Capture the cell that displays the provided text and extract its [X, Y] central coordinate. 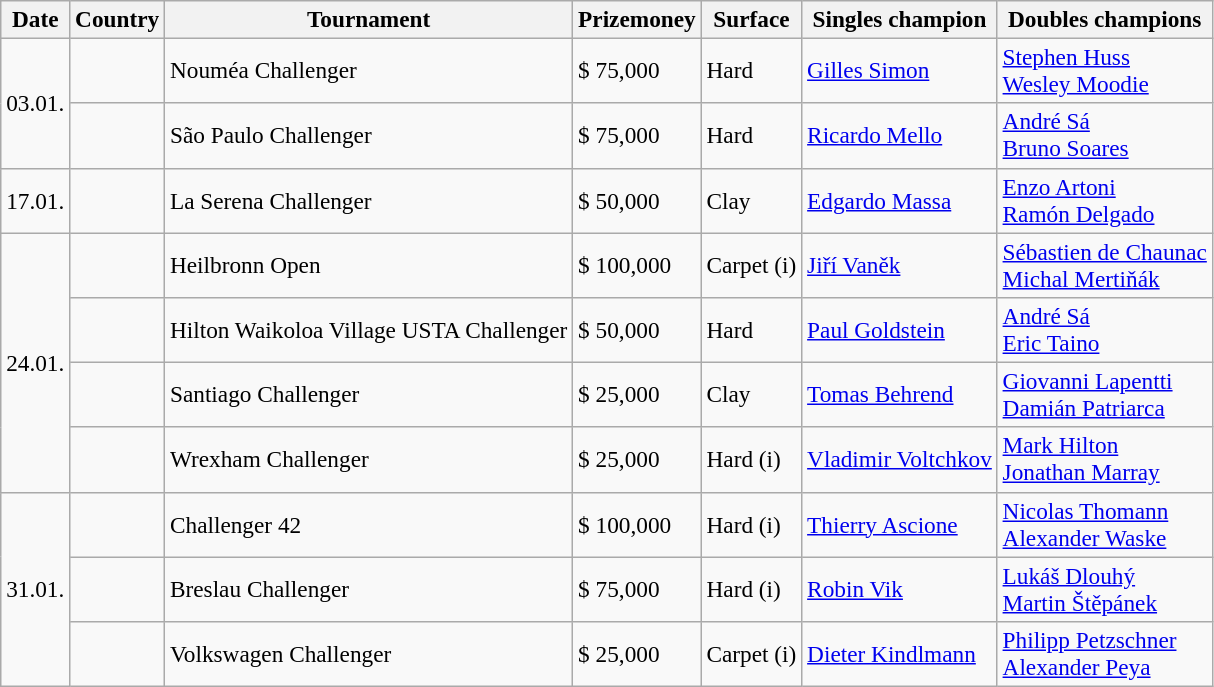
André Sá Bruno Soares [1104, 136]
Philipp Petzschner Alexander Peya [1104, 654]
Enzo Artoni Ramón Delgado [1104, 200]
Nicolas Thomann Alexander Waske [1104, 524]
Tomas Behrend [900, 394]
17.01. [36, 200]
Surface [752, 19]
31.01. [36, 589]
Jiří Vaněk [900, 264]
Dieter Kindlmann [900, 654]
André Sá Eric Taino [1104, 330]
Robin Vik [900, 588]
Wrexham Challenger [369, 460]
Ricardo Mello [900, 136]
Santiago Challenger [369, 394]
Thierry Ascione [900, 524]
Edgardo Massa [900, 200]
Stephen Huss Wesley Moodie [1104, 70]
Breslau Challenger [369, 588]
Country [118, 19]
Prizemoney [637, 19]
Sébastien de Chaunac Michal Mertiňák [1104, 264]
Volkswagen Challenger [369, 654]
Hilton Waikoloa Village USTA Challenger [369, 330]
03.01. [36, 103]
Vladimir Voltchkov [900, 460]
La Serena Challenger [369, 200]
Giovanni Lapentti Damián Patriarca [1104, 394]
Tournament [369, 19]
24.01. [36, 362]
Mark Hilton Jonathan Marray [1104, 460]
Date [36, 19]
Lukáš Dlouhý Martin Štěpánek [1104, 588]
Challenger 42 [369, 524]
Singles champion [900, 19]
Gilles Simon [900, 70]
Doubles champions [1104, 19]
Heilbronn Open [369, 264]
São Paulo Challenger [369, 136]
Paul Goldstein [900, 330]
Nouméa Challenger [369, 70]
